Provide the (X, Y) coordinate of the cell's center where the given text is located.  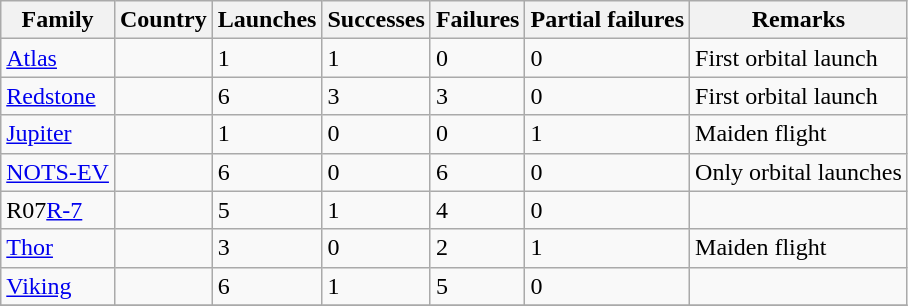
Family (58, 20)
Redstone (58, 96)
4 (478, 210)
Thor (58, 248)
Launches (267, 20)
Viking (58, 286)
Successes (376, 20)
R07R-7 (58, 210)
Remarks (799, 20)
NOTS-EV (58, 172)
Country (163, 20)
Jupiter (58, 134)
Partial failures (608, 20)
Failures (478, 20)
Only orbital launches (799, 172)
Atlas (58, 58)
2 (478, 248)
